Find where the given text appears and provide that cell's center as (X, Y) coordinate. 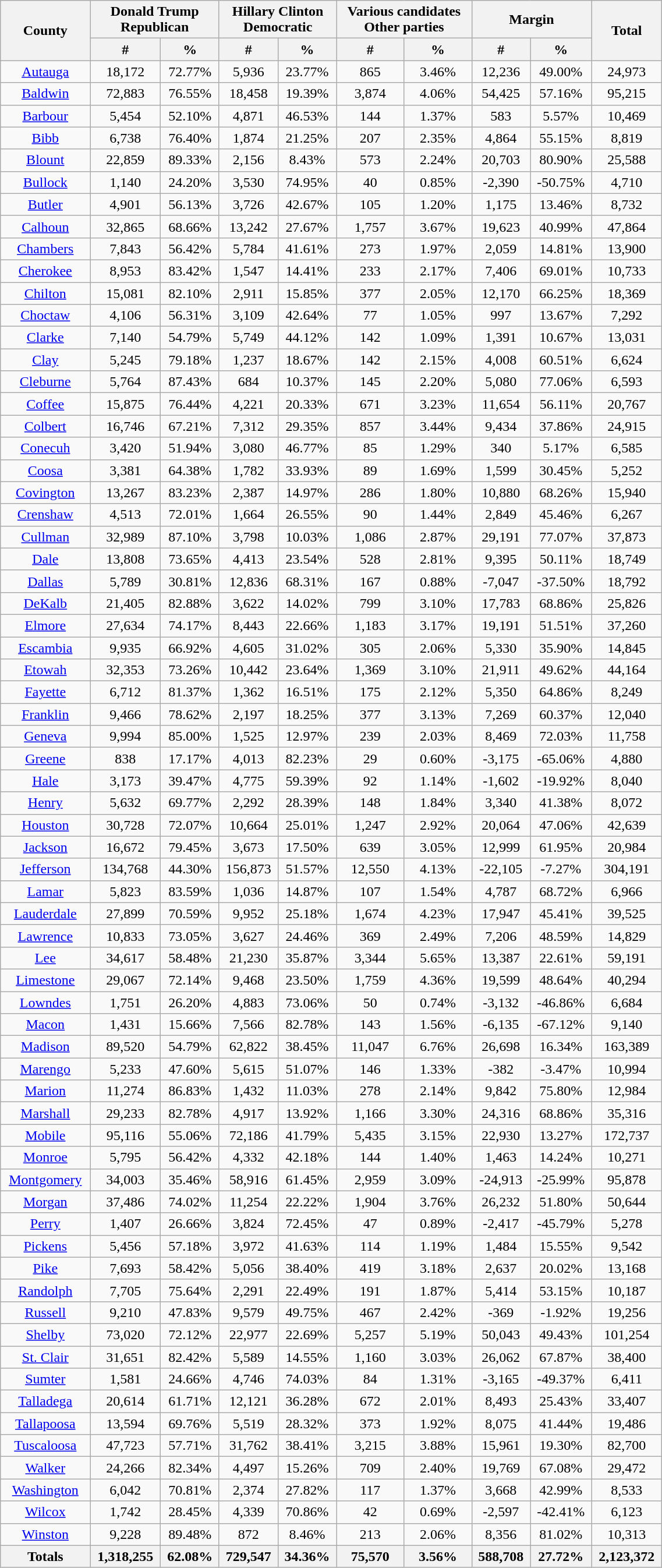
-25.99% (561, 1180)
15.85% (307, 293)
8.43% (307, 160)
2.17% (438, 271)
2.12% (438, 692)
305 (370, 648)
4,871 (248, 116)
5,789 (126, 581)
68.66% (190, 226)
Geneva (45, 737)
10,880 (501, 493)
2.87% (438, 537)
Randolph (45, 1290)
3.76% (438, 1202)
77.06% (561, 382)
-49.37% (561, 1379)
9,542 (626, 1246)
Limestone (45, 980)
23.50% (307, 980)
89.48% (190, 1534)
8,075 (501, 1424)
83.23% (190, 493)
72.77% (190, 72)
18,749 (626, 559)
-3,175 (501, 759)
-1,602 (501, 781)
89.33% (190, 160)
-1.92% (561, 1312)
5,454 (126, 116)
2,387 (248, 493)
10,271 (626, 1158)
42,639 (626, 825)
Dale (45, 559)
10.37% (307, 382)
48.64% (561, 980)
1,237 (248, 360)
81.02% (561, 1534)
3.17% (438, 625)
82.10% (190, 293)
1,391 (501, 338)
Marshall (45, 1113)
5,823 (126, 891)
5,233 (126, 1069)
8,356 (501, 1534)
10,833 (126, 936)
4,497 (248, 1468)
2,123,372 (626, 1556)
Washington (45, 1490)
24.20% (190, 182)
20.33% (307, 404)
27,899 (126, 914)
38.41% (307, 1446)
Tallapoosa (45, 1424)
7,269 (501, 714)
4,605 (248, 648)
19.30% (561, 1446)
13.67% (561, 316)
6,411 (626, 1379)
5,278 (626, 1224)
1,599 (501, 470)
40 (370, 182)
-3,132 (501, 1002)
17,783 (501, 603)
1.09% (438, 338)
Lamar (45, 891)
15.55% (561, 1246)
6,123 (626, 1512)
29,233 (126, 1113)
4,413 (248, 559)
4,221 (248, 404)
5,056 (248, 1268)
7,312 (248, 426)
6,624 (626, 360)
47,723 (126, 1446)
Mobile (45, 1135)
Baldwin (45, 94)
59,191 (626, 958)
52.10% (190, 116)
-22,105 (501, 869)
6,684 (626, 1002)
47.83% (190, 1312)
Sumter (45, 1379)
3,673 (248, 847)
36.28% (307, 1401)
4.23% (438, 914)
82.88% (190, 603)
34.36% (307, 1556)
1.80% (438, 493)
3,344 (370, 958)
Monroe (45, 1158)
12,836 (248, 581)
22.66% (307, 625)
273 (370, 249)
5,632 (126, 803)
1.92% (438, 1424)
21,230 (248, 958)
3.23% (438, 404)
588,708 (501, 1556)
56.11% (561, 404)
-37.50% (561, 581)
22,930 (501, 1135)
20.02% (561, 1268)
2.35% (438, 138)
67.21% (190, 426)
2,911 (248, 293)
8,040 (626, 781)
Bibb (45, 138)
6,738 (126, 138)
3.05% (438, 847)
1,874 (248, 138)
0.60% (438, 759)
0.88% (438, 581)
8,732 (626, 204)
12,121 (248, 1401)
Pickens (45, 1246)
Calhoun (45, 226)
14.87% (307, 891)
373 (370, 1424)
9,579 (248, 1312)
3.67% (438, 226)
37,873 (626, 537)
14.55% (307, 1357)
2.20% (438, 382)
61.45% (307, 1180)
15,940 (626, 493)
2,849 (501, 515)
95,116 (126, 1135)
60.37% (561, 714)
4.13% (438, 869)
6,593 (626, 382)
286 (370, 493)
23.77% (307, 72)
10.03% (307, 537)
8,819 (626, 138)
13,168 (626, 1268)
10,994 (626, 1069)
340 (501, 448)
799 (370, 603)
Hale (45, 781)
3.44% (438, 426)
1,036 (248, 891)
62.08% (190, 1556)
50,043 (501, 1335)
57.71% (190, 1446)
14,845 (626, 648)
1.14% (438, 781)
419 (370, 1268)
107 (370, 891)
14,829 (626, 936)
73.06% (307, 1002)
19,486 (626, 1424)
1.84% (438, 803)
1,525 (248, 737)
Etowah (45, 670)
57.18% (190, 1246)
Fayette (45, 692)
Cullman (45, 537)
51.80% (561, 1202)
58.48% (190, 958)
175 (370, 692)
105 (370, 204)
30.81% (190, 581)
38.45% (307, 1047)
22.61% (561, 958)
838 (126, 759)
82.23% (307, 759)
3.18% (438, 1268)
23.54% (307, 559)
69.01% (561, 271)
1,581 (126, 1379)
2.15% (438, 360)
84 (370, 1379)
7,140 (126, 338)
19,599 (501, 980)
61.71% (190, 1401)
32,353 (126, 670)
865 (370, 72)
72.01% (190, 515)
10,187 (626, 1290)
29 (370, 759)
18,172 (126, 72)
61.95% (561, 847)
1,431 (126, 1025)
Lowndes (45, 1002)
64.86% (561, 692)
143 (370, 1025)
DeKalb (45, 603)
1.44% (438, 515)
35.46% (190, 1180)
9,434 (501, 426)
1.31% (438, 1379)
76.44% (190, 404)
-3.47% (561, 1069)
16.34% (561, 1047)
25.01% (307, 825)
4,339 (248, 1512)
11,274 (126, 1091)
9,952 (248, 914)
Madison (45, 1047)
4,880 (626, 759)
857 (370, 426)
20,767 (626, 404)
68.31% (307, 581)
Crenshaw (45, 515)
3,726 (248, 204)
1,484 (501, 1246)
Chambers (45, 249)
5,764 (126, 382)
0.85% (438, 182)
5,435 (370, 1135)
20,064 (501, 825)
5,456 (126, 1246)
47,864 (626, 226)
12.97% (307, 737)
44.30% (190, 869)
72.45% (307, 1224)
Covington (45, 493)
22.49% (307, 1290)
40,294 (626, 980)
3,627 (248, 936)
-3,165 (501, 1379)
Marion (45, 1091)
54,425 (501, 94)
Greene (45, 759)
8,443 (248, 625)
1,175 (501, 204)
15,081 (126, 293)
Walker (45, 1468)
3,340 (501, 803)
10,313 (626, 1534)
51.51% (561, 625)
26.20% (190, 1002)
Tuscaloosa (45, 1446)
55.06% (190, 1135)
58.42% (190, 1268)
75.64% (190, 1290)
70.59% (190, 914)
Chilton (45, 293)
1.19% (438, 1246)
-24,913 (501, 1180)
25,826 (626, 603)
Total (626, 30)
15.66% (190, 1025)
21,911 (501, 670)
70.86% (307, 1512)
Winston (45, 1534)
167 (370, 581)
3,874 (370, 94)
29,472 (626, 1468)
Various candidatesOther parties (404, 20)
14.02% (307, 603)
163,389 (626, 1047)
County (45, 30)
Macon (45, 1025)
5.19% (438, 1335)
3.56% (438, 1556)
2.01% (438, 1401)
Jackson (45, 847)
3,668 (501, 1490)
5,749 (248, 338)
4,864 (501, 138)
Choctaw (45, 316)
11,654 (501, 404)
13,594 (126, 1424)
Colbert (45, 426)
18,369 (626, 293)
18.25% (307, 714)
87.10% (190, 537)
Escambia (45, 648)
709 (370, 1468)
57.16% (561, 94)
9,468 (248, 980)
72.12% (190, 1335)
1,407 (126, 1224)
1,759 (370, 980)
Lauderdale (45, 914)
3.09% (438, 1180)
11,758 (626, 737)
2,156 (248, 160)
16,746 (126, 426)
34,003 (126, 1180)
117 (370, 1490)
70.81% (190, 1490)
15,961 (501, 1446)
13,808 (126, 559)
95,215 (626, 94)
7,693 (126, 1268)
86.83% (190, 1091)
3.30% (438, 1113)
2.14% (438, 1091)
18.67% (307, 360)
467 (370, 1312)
5,330 (501, 648)
-50.75% (561, 182)
5.57% (561, 116)
50 (370, 1002)
-46.86% (561, 1002)
1.54% (438, 891)
30,728 (126, 825)
66.92% (190, 648)
50,644 (626, 1202)
49.00% (561, 72)
172,737 (626, 1135)
79.18% (190, 360)
10.67% (561, 338)
82,700 (626, 1446)
22,977 (248, 1335)
Elmore (45, 625)
46.77% (307, 448)
56.13% (190, 204)
60.51% (561, 360)
-42.41% (561, 1512)
77 (370, 316)
11.03% (307, 1091)
21.25% (307, 138)
42.67% (307, 204)
40.99% (561, 226)
80.90% (561, 160)
156,873 (248, 869)
69.77% (190, 803)
48.59% (561, 936)
5,245 (126, 360)
Franklin (45, 714)
33.93% (307, 470)
8,953 (126, 271)
26,698 (501, 1047)
Russell (45, 1312)
239 (370, 737)
35,316 (626, 1113)
18,458 (248, 94)
7,292 (626, 316)
213 (370, 1534)
Pike (45, 1268)
56.31% (190, 316)
77.07% (561, 537)
15,875 (126, 404)
Wilcox (45, 1512)
1.56% (438, 1025)
1,664 (248, 515)
Dallas (45, 581)
2,959 (370, 1180)
9,935 (126, 648)
3,109 (248, 316)
Henry (45, 803)
4,106 (126, 316)
85.00% (190, 737)
5.17% (561, 448)
92 (370, 781)
1,432 (248, 1091)
73,020 (126, 1335)
22.69% (307, 1335)
45.46% (561, 515)
148 (370, 803)
-382 (501, 1069)
6,966 (626, 891)
7,566 (248, 1025)
2.92% (438, 825)
Coosa (45, 470)
12,550 (370, 869)
6,267 (626, 515)
3.03% (438, 1357)
2.24% (438, 160)
8,533 (626, 1490)
29,191 (501, 537)
35.90% (561, 648)
6,585 (626, 448)
15.26% (307, 1468)
12,236 (501, 72)
35.87% (307, 958)
49.62% (561, 670)
26,232 (501, 1202)
-19.92% (561, 781)
41.44% (561, 1424)
11,254 (248, 1202)
30.45% (561, 470)
1,362 (248, 692)
Cleburne (45, 382)
16.51% (307, 692)
7,705 (126, 1290)
2.49% (438, 936)
72,883 (126, 94)
Butler (45, 204)
3,798 (248, 537)
87.43% (190, 382)
90 (370, 515)
25.43% (561, 1401)
Talladega (45, 1401)
2.05% (438, 293)
-7.27% (561, 869)
26,062 (501, 1357)
6.76% (438, 1047)
Cherokee (45, 271)
304,191 (626, 869)
0.74% (438, 1002)
5,795 (126, 1158)
14.24% (561, 1158)
13.27% (561, 1135)
13,242 (248, 226)
33,407 (626, 1401)
42.18% (307, 1158)
17.17% (190, 759)
24,316 (501, 1113)
4,883 (248, 1002)
1,674 (370, 914)
3,622 (248, 603)
75,570 (370, 1556)
38.40% (307, 1268)
19,256 (626, 1312)
3,824 (248, 1224)
41.38% (561, 803)
37,260 (626, 625)
4.36% (438, 980)
50.11% (561, 559)
25.18% (307, 914)
32,865 (126, 226)
Houston (45, 825)
-2,417 (501, 1224)
81.37% (190, 692)
233 (370, 271)
19.39% (307, 94)
38,400 (626, 1357)
76.55% (190, 94)
5,784 (248, 249)
51.07% (307, 1069)
18,792 (626, 581)
5,257 (370, 1335)
5.65% (438, 958)
4,746 (248, 1379)
42.64% (307, 316)
39,525 (626, 914)
Jefferson (45, 869)
9,140 (626, 1025)
27.72% (561, 1556)
46.53% (307, 116)
13.92% (307, 1113)
24,915 (626, 426)
69.76% (190, 1424)
14.41% (307, 271)
9,842 (501, 1091)
3,215 (370, 1446)
1.97% (438, 249)
1,547 (248, 271)
74.95% (307, 182)
64.38% (190, 470)
17,947 (501, 914)
16,672 (126, 847)
37,486 (126, 1202)
1,782 (248, 470)
28.32% (307, 1424)
72,186 (248, 1135)
27.82% (307, 1490)
3.15% (438, 1135)
1,369 (370, 670)
9,228 (126, 1534)
4,917 (248, 1113)
639 (370, 847)
24,266 (126, 1468)
191 (370, 1290)
75.80% (561, 1091)
2,291 (248, 1290)
82.42% (190, 1357)
1,904 (370, 1202)
Perry (45, 1224)
1,140 (126, 182)
146 (370, 1069)
82.34% (190, 1468)
53.15% (561, 1290)
1.69% (438, 470)
1,318,255 (126, 1556)
8,493 (501, 1401)
3,080 (248, 448)
8.46% (307, 1534)
10,442 (248, 670)
5,519 (248, 1424)
3.13% (438, 714)
2,374 (248, 1490)
41.63% (307, 1246)
8,469 (501, 737)
72.14% (190, 980)
20,614 (126, 1401)
12,999 (501, 847)
6,712 (126, 692)
66.25% (561, 293)
573 (370, 160)
1.05% (438, 316)
19,769 (501, 1468)
9,994 (126, 737)
13,900 (626, 249)
Clay (45, 360)
37.86% (561, 426)
1.33% (438, 1069)
Marengo (45, 1069)
1.87% (438, 1290)
872 (248, 1534)
5,615 (248, 1069)
-6,135 (501, 1025)
73.65% (190, 559)
1.29% (438, 448)
9,210 (126, 1312)
4,008 (501, 360)
24,973 (626, 72)
1,247 (370, 825)
31,762 (248, 1446)
Clarke (45, 338)
1,166 (370, 1113)
24.46% (307, 936)
44,164 (626, 670)
72.07% (190, 825)
73.05% (190, 936)
4,787 (501, 891)
13,267 (126, 493)
78.62% (190, 714)
39.47% (190, 781)
2.03% (438, 737)
10,469 (626, 116)
Morgan (45, 1202)
27.67% (307, 226)
45.41% (561, 914)
4,775 (248, 781)
1,160 (370, 1357)
2,637 (501, 1268)
145 (370, 382)
42 (370, 1512)
1,751 (126, 1002)
68.72% (561, 891)
3,381 (126, 470)
114 (370, 1246)
85 (370, 448)
89 (370, 470)
55.15% (561, 138)
47 (370, 1224)
20,703 (501, 160)
59.39% (307, 781)
9,466 (126, 714)
134,768 (126, 869)
3,173 (126, 781)
583 (501, 116)
42.99% (561, 1490)
58,916 (248, 1180)
Conecuh (45, 448)
12,984 (626, 1091)
278 (370, 1091)
25,588 (626, 160)
44.12% (307, 338)
2,292 (248, 803)
2.42% (438, 1312)
10,664 (248, 825)
51.57% (307, 869)
4,513 (126, 515)
28.45% (190, 1512)
4,013 (248, 759)
62,822 (248, 1047)
3.88% (438, 1446)
49.43% (561, 1335)
26.55% (307, 515)
3,530 (248, 182)
Hillary ClintonDemocratic (277, 20)
997 (501, 316)
1,463 (501, 1158)
17.50% (307, 847)
72.03% (561, 737)
12,040 (626, 714)
31.02% (307, 648)
10,733 (626, 271)
5,252 (626, 470)
51.94% (190, 448)
-45.79% (561, 1224)
83.59% (190, 891)
2.81% (438, 559)
4,710 (626, 182)
29,067 (126, 980)
4,901 (126, 204)
95,878 (626, 1180)
528 (370, 559)
4,332 (248, 1158)
1.20% (438, 204)
101,254 (626, 1335)
207 (370, 138)
4.06% (438, 94)
22,859 (126, 160)
Lee (45, 958)
31,651 (126, 1357)
14.97% (307, 493)
22.22% (307, 1202)
1,183 (370, 625)
68.26% (561, 493)
0.69% (438, 1512)
19,191 (501, 625)
14.81% (561, 249)
Montgomery (45, 1180)
729,547 (248, 1556)
5,936 (248, 72)
3.46% (438, 72)
Totals (45, 1556)
76.40% (190, 138)
-67.12% (561, 1025)
19,623 (501, 226)
6,042 (126, 1490)
79.45% (190, 847)
Donald TrumpRepublican (155, 20)
34,617 (126, 958)
11,047 (370, 1047)
7,406 (501, 271)
47.60% (190, 1069)
-2,597 (501, 1512)
Bullock (45, 182)
671 (370, 404)
5,080 (501, 382)
13,387 (501, 958)
89,520 (126, 1047)
1,086 (370, 537)
47.06% (561, 825)
12,170 (501, 293)
1,742 (126, 1512)
27,634 (126, 625)
7,843 (126, 249)
26.66% (190, 1224)
5,589 (248, 1357)
0.89% (438, 1224)
-7,047 (501, 581)
3,420 (126, 448)
672 (370, 1401)
8,072 (626, 803)
1,757 (370, 226)
74.03% (307, 1379)
67.08% (561, 1468)
5,350 (501, 692)
41.61% (307, 249)
Barbour (45, 116)
-369 (501, 1312)
Coffee (45, 404)
83.42% (190, 271)
23.64% (307, 670)
684 (248, 382)
8,249 (626, 692)
74.17% (190, 625)
5,414 (501, 1290)
29.35% (307, 426)
13.46% (561, 204)
3,972 (248, 1246)
20,984 (626, 847)
28.39% (307, 803)
74.02% (190, 1202)
-65.06% (561, 759)
67.87% (561, 1357)
1.40% (438, 1158)
Autauga (45, 72)
2.40% (438, 1468)
21,405 (126, 603)
2,059 (501, 249)
-2,390 (501, 182)
Margin (532, 20)
Lawrence (45, 936)
2,197 (248, 714)
Blount (45, 160)
73.26% (190, 670)
9,395 (501, 559)
41.79% (307, 1135)
32,989 (126, 537)
49.75% (307, 1312)
369 (370, 936)
13,031 (626, 338)
24.66% (190, 1379)
Shelby (45, 1335)
7,206 (501, 936)
St. Clair (45, 1357)
